For the text-containing cell, return its midpoint in [X, Y] coordinate format. 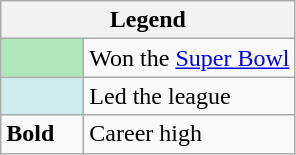
Career high [190, 134]
Bold [42, 134]
Won the Super Bowl [190, 58]
Led the league [190, 96]
Legend [148, 20]
